Detect which cell encompasses the target text, then output its [X, Y] center coordinate. 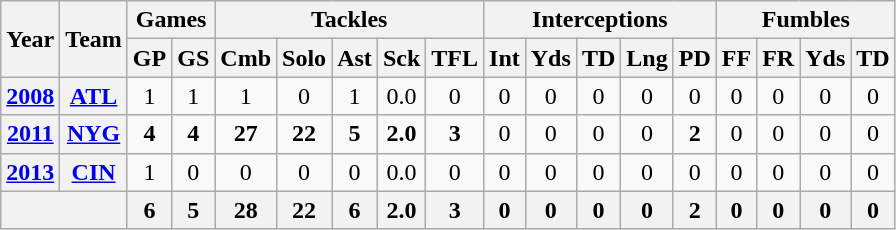
2008 [30, 96]
GS [194, 58]
Team [94, 39]
Tackles [350, 20]
PD [694, 58]
FF [736, 58]
CIN [94, 172]
Cmb [246, 58]
GP [149, 58]
27 [246, 134]
2013 [30, 172]
Fumbles [806, 20]
Int [505, 58]
Games [170, 20]
Lng [647, 58]
28 [246, 210]
Year [30, 39]
Solo [304, 58]
NYG [94, 134]
FR [778, 58]
Interceptions [600, 20]
Ast [355, 58]
2011 [30, 134]
ATL [94, 96]
Sck [401, 58]
TFL [455, 58]
